Return (x, y) of the center of cell containing provided text 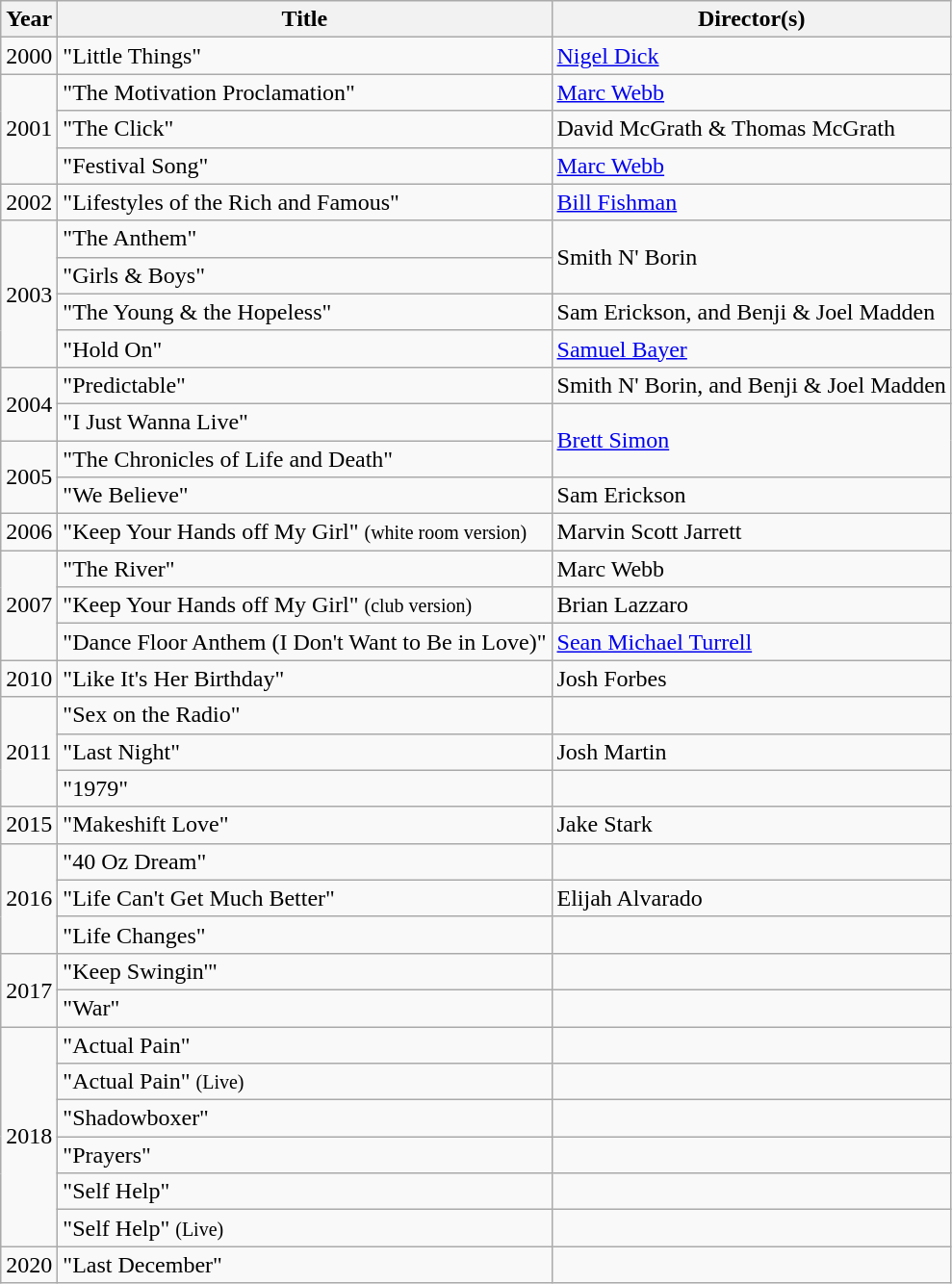
2000 (29, 56)
"Self Help" (Live) (304, 1228)
"Keep Swingin'" (304, 971)
"Shadowboxer" (304, 1118)
2005 (29, 477)
2004 (29, 403)
"The Chronicles of Life and Death" (304, 459)
"Life Changes" (304, 935)
Elijah Alvarado (751, 898)
Smith N' Borin, and Benji & Joel Madden (751, 385)
Bill Fishman (751, 202)
"The Anthem" (304, 239)
"We Believe" (304, 496)
"The River" (304, 569)
2020 (29, 1265)
Marvin Scott Jarrett (751, 532)
"Last December" (304, 1265)
"Life Can't Get Much Better" (304, 898)
"Predictable" (304, 385)
"40 Oz Dream" (304, 861)
2015 (29, 825)
2006 (29, 532)
"Little Things" (304, 56)
"Keep Your Hands off My Girl" (club version) (304, 605)
Brett Simon (751, 440)
Sean Michael Turrell (751, 642)
2003 (29, 294)
"Prayers" (304, 1155)
Sam Erickson (751, 496)
"Actual Pain" (304, 1044)
2002 (29, 202)
"The Motivation Proclamation" (304, 92)
2011 (29, 752)
2007 (29, 605)
"1979" (304, 788)
"Dance Floor Anthem (I Don't Want to Be in Love)" (304, 642)
Nigel Dick (751, 56)
Director(s) (751, 19)
"Actual Pain" (Live) (304, 1082)
"Like It's Her Birthday" (304, 679)
"Keep Your Hands off My Girl" (white room version) (304, 532)
Jake Stark (751, 825)
"The Click" (304, 129)
Title (304, 19)
2016 (29, 898)
"I Just Wanna Live" (304, 422)
"Last Night" (304, 752)
Year (29, 19)
Josh Forbes (751, 679)
David McGrath & Thomas McGrath (751, 129)
Sam Erickson, and Benji & Joel Madden (751, 312)
"Hold On" (304, 348)
Brian Lazzaro (751, 605)
"Self Help" (304, 1192)
"Makeshift Love" (304, 825)
"War" (304, 1008)
2018 (29, 1136)
"Sex on the Radio" (304, 715)
Josh Martin (751, 752)
"The Young & the Hopeless" (304, 312)
2010 (29, 679)
"Girls & Boys" (304, 275)
2001 (29, 129)
2017 (29, 989)
Samuel Bayer (751, 348)
"Festival Song" (304, 166)
"Lifestyles of the Rich and Famous" (304, 202)
Smith N' Borin (751, 257)
